Provide the (X, Y) coordinate of the cell's center where the given text is located.  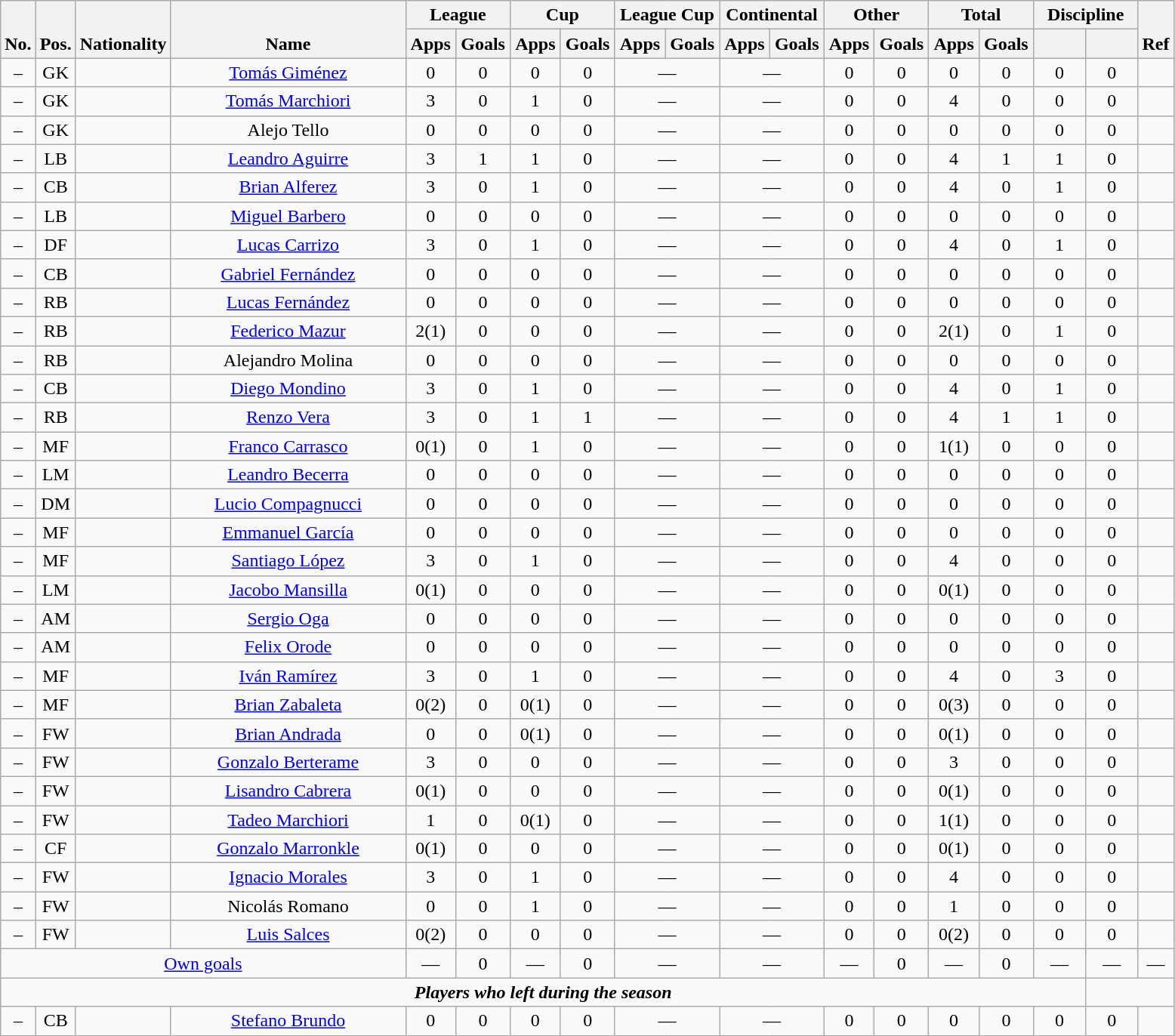
Tadeo Marchiori (288, 819)
Nicolás Romano (288, 906)
Lisandro Cabrera (288, 791)
Own goals (203, 964)
Alejandro Molina (288, 360)
0(3) (954, 705)
Cup (563, 15)
Franco Carrasco (288, 446)
Tomás Giménez (288, 72)
Miguel Barbero (288, 216)
DF (56, 245)
Brian Zabaleta (288, 705)
League Cup (668, 15)
Jacobo Mansilla (288, 590)
Stefano Brundo (288, 1021)
Gonzalo Berterame (288, 762)
Santiago López (288, 561)
Tomás Marchiori (288, 101)
Players who left during the season (544, 992)
Luis Salces (288, 935)
No. (18, 29)
Nationality (123, 29)
Federico Mazur (288, 331)
Lucas Fernández (288, 302)
Discipline (1086, 15)
Pos. (56, 29)
Ref (1155, 29)
Leandro Aguirre (288, 159)
Leandro Becerra (288, 475)
Total (982, 15)
Alejo Tello (288, 130)
Gonzalo Marronkle (288, 849)
Brian Andrada (288, 733)
Other (876, 15)
CF (56, 849)
Lucas Carrizo (288, 245)
Name (288, 29)
Emmanuel García (288, 532)
Ignacio Morales (288, 877)
Gabriel Fernández (288, 273)
Renzo Vera (288, 418)
Continental (772, 15)
Diego Mondino (288, 389)
DM (56, 504)
Brian Alferez (288, 187)
Lucio Compagnucci (288, 504)
Iván Ramírez (288, 676)
League (458, 15)
Sergio Oga (288, 618)
Felix Orode (288, 647)
